Return [x, y] of the center of cell containing provided text 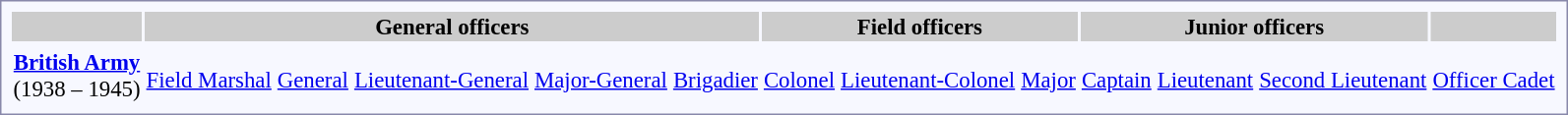
Major [1049, 79]
Junior officers [1254, 27]
Second Lieutenant [1343, 79]
Lieutenant-Colonel [928, 79]
Field Marshal [209, 79]
Field officers [919, 27]
British Army(1938 – 1945) [77, 75]
Officer Cadet [1494, 79]
Colonel [799, 79]
Lieutenant-General [441, 79]
Lieutenant [1205, 79]
Brigadier [715, 79]
General [313, 79]
General officers [452, 27]
Captain [1116, 79]
Major-General [600, 79]
